Pinpoint the cell where the given text exists, returning its (X, Y) midpoint coordinate. 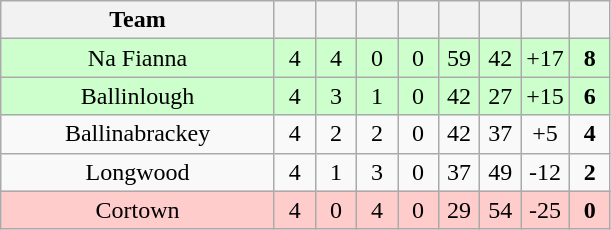
59 (460, 58)
-12 (546, 172)
Ballinlough (138, 96)
27 (500, 96)
6 (590, 96)
Na Fianna (138, 58)
+17 (546, 58)
Team (138, 20)
Longwood (138, 172)
49 (500, 172)
54 (500, 210)
8 (590, 58)
-25 (546, 210)
29 (460, 210)
+15 (546, 96)
Ballinabrackey (138, 134)
Cortown (138, 210)
+5 (546, 134)
